Identify which cell holds the provided text, then report its (X, Y) central coordinate. 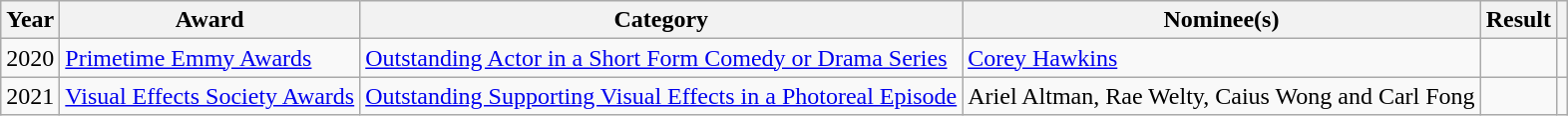
Ariel Altman, Rae Welty, Caius Wong and Carl Fong (1221, 96)
Visual Effects Society Awards (209, 96)
Nominee(s) (1221, 20)
Outstanding Actor in a Short Form Comedy or Drama Series (661, 58)
2020 (30, 58)
Corey Hawkins (1221, 58)
Outstanding Supporting Visual Effects in a Photoreal Episode (661, 96)
Year (30, 20)
2021 (30, 96)
Primetime Emmy Awards (209, 58)
Category (661, 20)
Award (209, 20)
Result (1518, 20)
